Pinpoint the cell where the given text exists, returning its (x, y) midpoint coordinate. 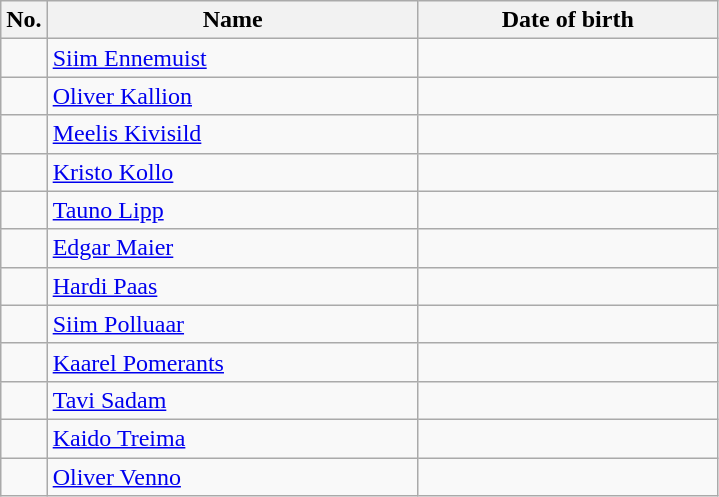
Siim Ennemuist (232, 58)
Date of birth (568, 20)
Tauno Lipp (232, 210)
Siim Polluaar (232, 324)
Edgar Maier (232, 248)
Oliver Kallion (232, 96)
Kristo Kollo (232, 172)
Kaarel Pomerants (232, 362)
Kaido Treima (232, 438)
Meelis Kivisild (232, 134)
Tavi Sadam (232, 400)
Oliver Venno (232, 477)
Name (232, 20)
No. (24, 20)
Hardi Paas (232, 286)
